Capture the cell that displays the provided text and extract its [X, Y] central coordinate. 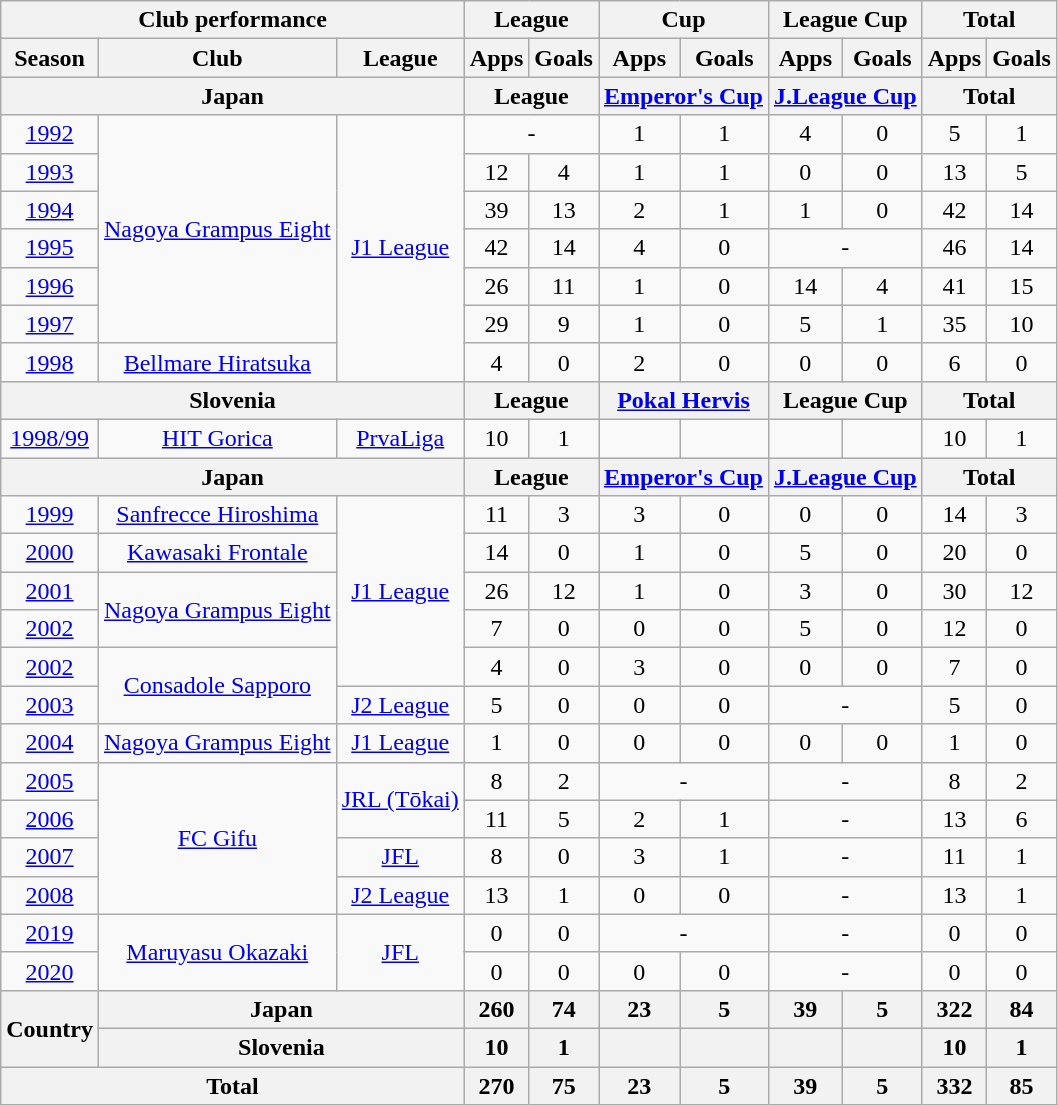
Sanfrecce Hiroshima [217, 515]
Club performance [233, 20]
2003 [50, 705]
1998/99 [50, 438]
46 [954, 248]
2020 [50, 971]
2019 [50, 933]
Club [217, 58]
Consadole Sapporo [217, 686]
Kawasaki Frontale [217, 553]
1997 [50, 324]
Country [50, 1028]
1994 [50, 210]
2006 [50, 819]
84 [1022, 1009]
1999 [50, 515]
Pokal Hervis [683, 400]
74 [564, 1009]
2005 [50, 781]
2008 [50, 895]
85 [1022, 1085]
270 [496, 1085]
9 [564, 324]
2004 [50, 743]
1993 [50, 172]
JRL (Tōkai) [400, 800]
2000 [50, 553]
20 [954, 553]
1995 [50, 248]
1998 [50, 362]
260 [496, 1009]
PrvaLiga [400, 438]
Maruyasu Okazaki [217, 952]
Bellmare Hiratsuka [217, 362]
1996 [50, 286]
35 [954, 324]
Season [50, 58]
322 [954, 1009]
15 [1022, 286]
HIT Gorica [217, 438]
2001 [50, 591]
FC Gifu [217, 838]
2007 [50, 857]
75 [564, 1085]
29 [496, 324]
1992 [50, 134]
41 [954, 286]
332 [954, 1085]
Cup [683, 20]
30 [954, 591]
